Provide the (x, y) coordinate of the cell's center where the given text is located.  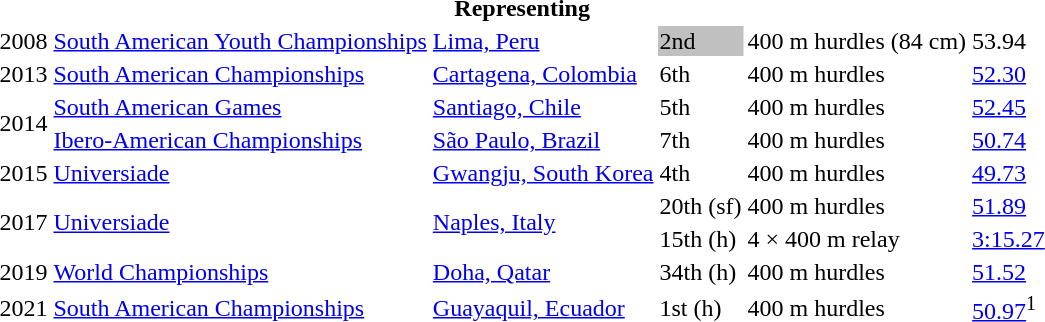
6th (700, 74)
São Paulo, Brazil (543, 140)
World Championships (240, 272)
Santiago, Chile (543, 107)
5th (700, 107)
20th (sf) (700, 206)
Gwangju, South Korea (543, 173)
Ibero-American Championships (240, 140)
Doha, Qatar (543, 272)
15th (h) (700, 239)
Cartagena, Colombia (543, 74)
7th (700, 140)
Lima, Peru (543, 41)
2nd (700, 41)
4 × 400 m relay (857, 239)
South American Youth Championships (240, 41)
South American Games (240, 107)
South American Championships (240, 74)
Naples, Italy (543, 222)
34th (h) (700, 272)
400 m hurdles (84 cm) (857, 41)
4th (700, 173)
